For the text-containing cell, return its midpoint in (X, Y) coordinate format. 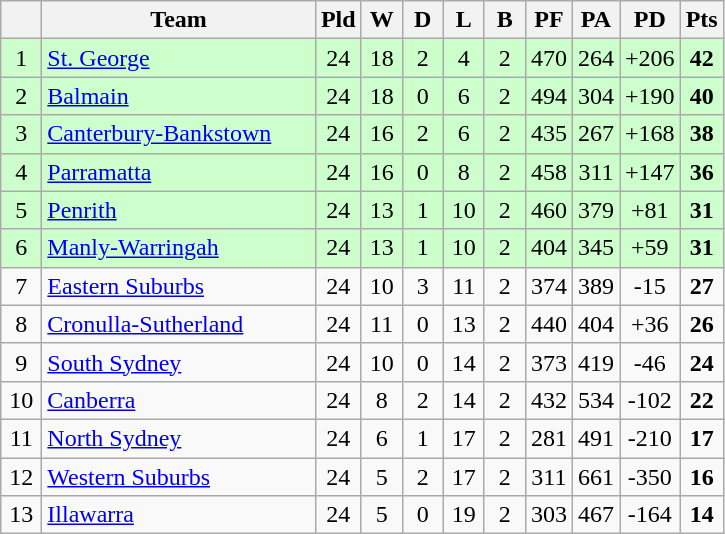
South Sydney (179, 362)
281 (548, 438)
D (422, 20)
440 (548, 324)
Illawarra (179, 515)
Pld (338, 20)
Canterbury-Bankstown (179, 134)
9 (22, 362)
+59 (650, 248)
40 (702, 96)
+206 (650, 58)
491 (596, 438)
Manly-Warringah (179, 248)
42 (702, 58)
Balmain (179, 96)
PA (596, 20)
389 (596, 286)
+190 (650, 96)
Pts (702, 20)
Parramatta (179, 172)
26 (702, 324)
-164 (650, 515)
Penrith (179, 210)
38 (702, 134)
+147 (650, 172)
-46 (650, 362)
460 (548, 210)
Cronulla-Sutherland (179, 324)
PF (548, 20)
Team (179, 20)
-102 (650, 400)
534 (596, 400)
Western Suburbs (179, 477)
419 (596, 362)
467 (596, 515)
-15 (650, 286)
435 (548, 134)
W (382, 20)
-210 (650, 438)
PD (650, 20)
22 (702, 400)
12 (22, 477)
North Sydney (179, 438)
345 (596, 248)
Canberra (179, 400)
374 (548, 286)
-350 (650, 477)
267 (596, 134)
432 (548, 400)
264 (596, 58)
27 (702, 286)
19 (464, 515)
+168 (650, 134)
494 (548, 96)
7 (22, 286)
304 (596, 96)
B (504, 20)
379 (596, 210)
L (464, 20)
St. George (179, 58)
+81 (650, 210)
+36 (650, 324)
661 (596, 477)
373 (548, 362)
303 (548, 515)
Eastern Suburbs (179, 286)
470 (548, 58)
458 (548, 172)
36 (702, 172)
